Capture the cell that displays the provided text and extract its [X, Y] central coordinate. 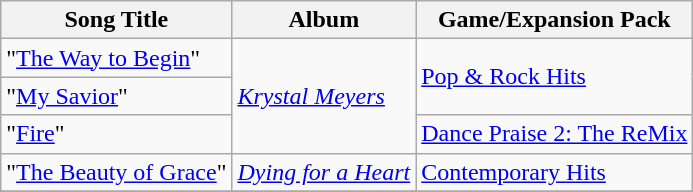
Krystal Meyers [324, 96]
"My Savior" [116, 96]
Dance Praise 2: The ReMix [554, 134]
Album [324, 20]
Song Title [116, 20]
"The Way to Begin" [116, 58]
Game/Expansion Pack [554, 20]
Pop & Rock Hits [554, 77]
Contemporary Hits [554, 172]
"The Beauty of Grace" [116, 172]
Dying for a Heart [324, 172]
"Fire" [116, 134]
